Return [X, Y] of the center of cell containing provided text 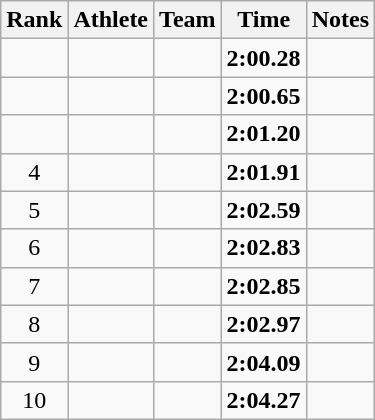
10 [34, 400]
2:02.59 [264, 210]
2:01.20 [264, 134]
2:01.91 [264, 172]
9 [34, 362]
2:00.65 [264, 96]
2:02.85 [264, 286]
7 [34, 286]
2:00.28 [264, 58]
Team [188, 20]
Rank [34, 20]
2:02.97 [264, 324]
8 [34, 324]
Time [264, 20]
4 [34, 172]
6 [34, 248]
5 [34, 210]
Athlete [111, 20]
Notes [340, 20]
2:02.83 [264, 248]
2:04.27 [264, 400]
2:04.09 [264, 362]
